Search for the cell housing the specified text and yield its [X, Y] center coordinate. 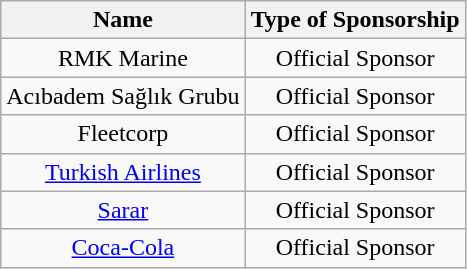
Acıbadem Sağlık Grubu [123, 96]
Name [123, 20]
Turkish Airlines [123, 172]
Sarar [123, 210]
Coca-Cola [123, 248]
Type of Sponsorship [355, 20]
Fleetcorp [123, 134]
RMK Marine [123, 58]
